Search for the cell housing the specified text and yield its [x, y] center coordinate. 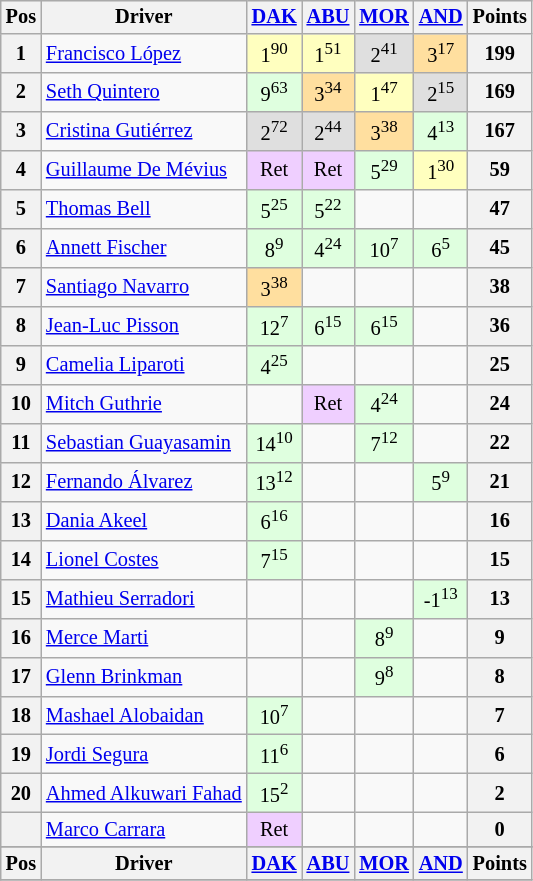
190 [274, 54]
334 [328, 92]
25 [500, 364]
47 [500, 210]
Mitch Guthrie [144, 404]
Lionel Costes [144, 560]
Mathieu Serradori [144, 598]
Dania Akeel [144, 520]
147 [384, 92]
199 [500, 54]
21 [500, 482]
-113 [441, 598]
425 [274, 364]
Thomas Bell [144, 210]
963 [274, 92]
215 [441, 92]
241 [384, 54]
Jordi Segura [144, 754]
151 [328, 54]
116 [274, 754]
11 [21, 442]
Jean-Luc Pisson [144, 326]
Guillaume De Mévius [144, 170]
522 [328, 210]
712 [384, 442]
19 [21, 754]
529 [384, 170]
127 [274, 326]
Merce Marti [144, 638]
45 [500, 248]
3 [21, 132]
Camelia Liparoti [144, 364]
36 [500, 326]
0 [500, 830]
12 [21, 482]
1312 [274, 482]
10 [21, 404]
65 [441, 248]
413 [441, 132]
5 [21, 210]
Santiago Navarro [144, 288]
Sebastian Guayasamin [144, 442]
Cristina Gutiérrez [144, 132]
98 [384, 676]
Francisco López [144, 54]
1410 [274, 442]
24 [500, 404]
525 [274, 210]
Annett Fischer [144, 248]
22 [500, 442]
Mashael Alobaidan [144, 716]
152 [274, 794]
Glenn Brinkman [144, 676]
Fernando Álvarez [144, 482]
17 [21, 676]
167 [500, 132]
169 [500, 92]
244 [328, 132]
Ahmed Alkuwari Fahad [144, 794]
20 [21, 794]
272 [274, 132]
18 [21, 716]
Seth Quintero [144, 92]
130 [441, 170]
317 [441, 54]
Marco Carrara [144, 830]
616 [274, 520]
14 [21, 560]
715 [274, 560]
1 [21, 54]
38 [500, 288]
4 [21, 170]
